Return the (x, y) coordinate for the center point of the cell that contains the specified text.  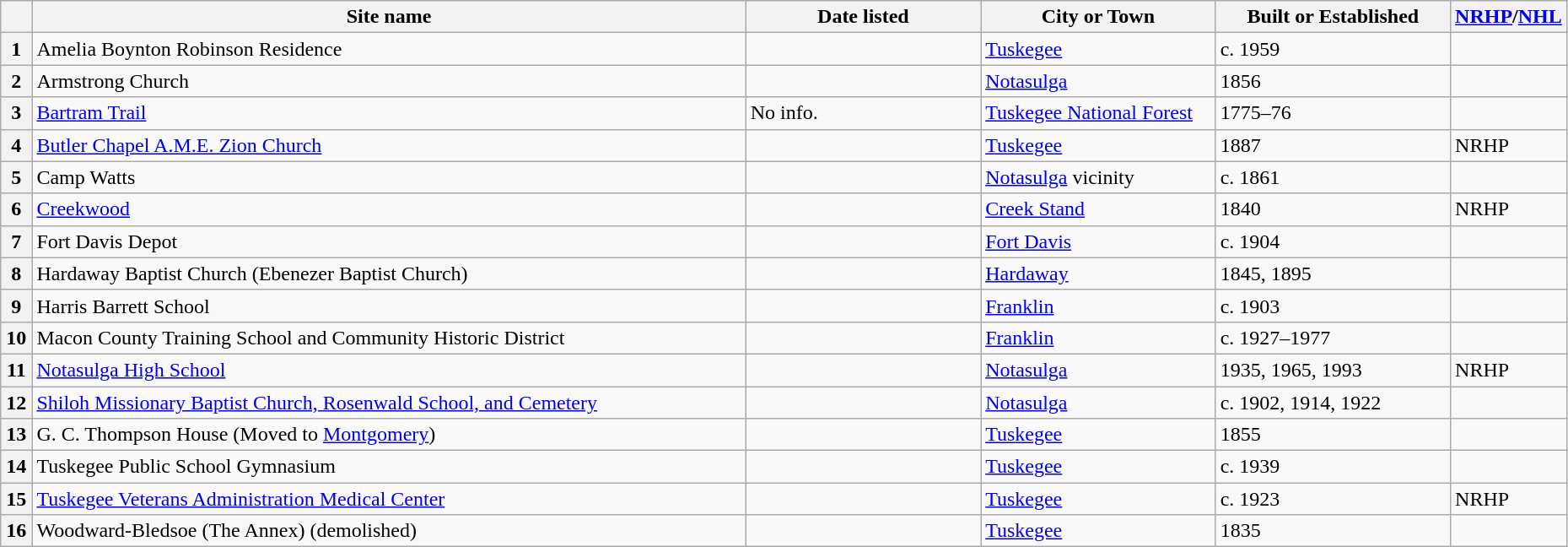
1 (17, 49)
Camp Watts (389, 177)
Fort Davis (1098, 241)
13 (17, 435)
Fort Davis Depot (389, 241)
Hardaway (1098, 273)
c. 1902, 1914, 1922 (1333, 403)
Macon County Training School and Community Historic District (389, 338)
6 (17, 209)
NRHP/NHL (1509, 17)
Tuskegee Veterans Administration Medical Center (389, 499)
9 (17, 306)
c. 1927–1977 (1333, 338)
1887 (1333, 145)
Built or Established (1333, 17)
G. C. Thompson House (Moved to Montgomery) (389, 435)
Tuskegee Public School Gymnasium (389, 467)
15 (17, 499)
c. 1903 (1333, 306)
1855 (1333, 435)
3 (17, 113)
14 (17, 467)
2 (17, 81)
1835 (1333, 531)
1856 (1333, 81)
c. 1904 (1333, 241)
5 (17, 177)
City or Town (1098, 17)
Site name (389, 17)
c. 1959 (1333, 49)
Armstrong Church (389, 81)
Notasulga High School (389, 370)
Date listed (863, 17)
c. 1939 (1333, 467)
Hardaway Baptist Church (Ebenezer Baptist Church) (389, 273)
7 (17, 241)
Butler Chapel A.M.E. Zion Church (389, 145)
Shiloh Missionary Baptist Church, Rosenwald School, and Cemetery (389, 403)
10 (17, 338)
4 (17, 145)
Tuskegee National Forest (1098, 113)
Notasulga vicinity (1098, 177)
Woodward-Bledsoe (The Annex) (demolished) (389, 531)
16 (17, 531)
Bartram Trail (389, 113)
1935, 1965, 1993 (1333, 370)
11 (17, 370)
c. 1861 (1333, 177)
1775–76 (1333, 113)
1845, 1895 (1333, 273)
c. 1923 (1333, 499)
Amelia Boynton Robinson Residence (389, 49)
Creekwood (389, 209)
No info. (863, 113)
Creek Stand (1098, 209)
Harris Barrett School (389, 306)
8 (17, 273)
1840 (1333, 209)
12 (17, 403)
